Return (x, y) of the center of cell containing provided text 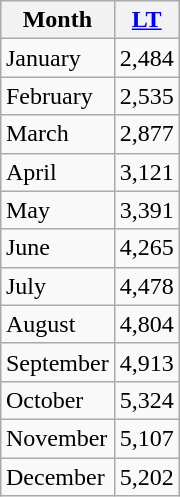
March (57, 134)
LT (146, 20)
3,121 (146, 172)
2,484 (146, 58)
January (57, 58)
May (57, 210)
2,535 (146, 96)
November (57, 438)
June (57, 248)
December (57, 477)
Month (57, 20)
2,877 (146, 134)
April (57, 172)
4,913 (146, 362)
July (57, 286)
5,107 (146, 438)
5,202 (146, 477)
October (57, 400)
4,265 (146, 248)
4,804 (146, 324)
3,391 (146, 210)
February (57, 96)
August (57, 324)
4,478 (146, 286)
September (57, 362)
5,324 (146, 400)
